From the cell containing the given text, extract its center point as (x, y) coordinate. 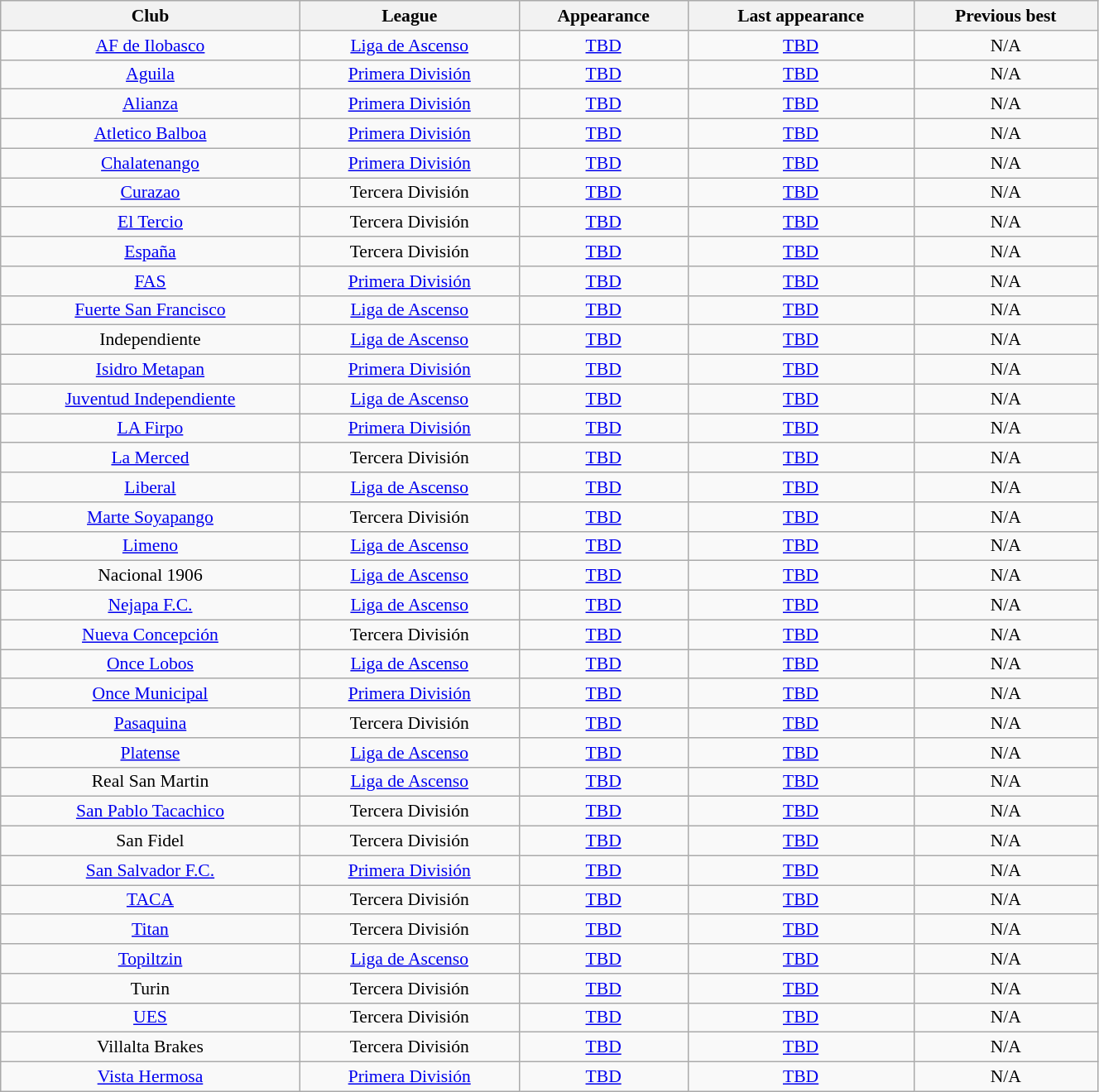
Appearance (603, 16)
San Fidel (151, 841)
Fuerte San Francisco (151, 310)
TACA (151, 900)
Independiente (151, 340)
UES (151, 1018)
Liberal (151, 487)
San Pablo Tacachico (151, 812)
AF de Ilobasco (151, 45)
San Salvador F.C. (151, 870)
FAS (151, 281)
Isidro Metapan (151, 370)
Topiltzin (151, 959)
Limeno (151, 546)
Vista Hermosa (151, 1077)
League (409, 16)
LA Firpo (151, 429)
El Tercio (151, 223)
Nueva Concepción (151, 635)
Club (151, 16)
Curazao (151, 193)
Villalta Brakes (151, 1047)
Once Municipal (151, 694)
Nacional 1906 (151, 576)
Real San Martin (151, 782)
Atletico Balboa (151, 134)
España (151, 251)
Turin (151, 989)
Nejapa F.C. (151, 606)
Titan (151, 930)
Alianza (151, 104)
La Merced (151, 458)
Chalatenango (151, 163)
Previous best (1005, 16)
Last appearance (801, 16)
Marte Soyapango (151, 517)
Platense (151, 753)
Once Lobos (151, 664)
Pasaquina (151, 723)
Juventud Independiente (151, 399)
Aguila (151, 74)
